Extract the [x, y] coordinate from the center of the cell holding the provided text.  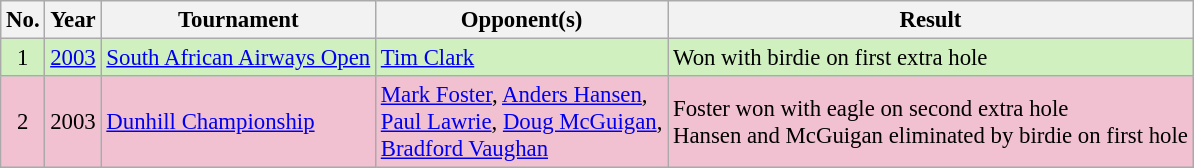
Year [73, 20]
South African Airways Open [238, 58]
Foster won with eagle on second extra holeHansen and McGuigan eliminated by birdie on first hole [931, 122]
Opponent(s) [521, 20]
Won with birdie on first extra hole [931, 58]
Result [931, 20]
Dunhill Championship [238, 122]
Tournament [238, 20]
2 [23, 122]
1 [23, 58]
Tim Clark [521, 58]
No. [23, 20]
Mark Foster, Anders Hansen, Paul Lawrie, Doug McGuigan, Bradford Vaughan [521, 122]
